Identify which cell holds the provided text, then report its (X, Y) central coordinate. 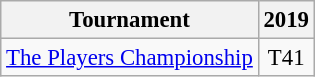
T41 (286, 58)
2019 (286, 20)
Tournament (130, 20)
The Players Championship (130, 58)
